Output the (X, Y) coordinate of the center of the cell containing the given text.  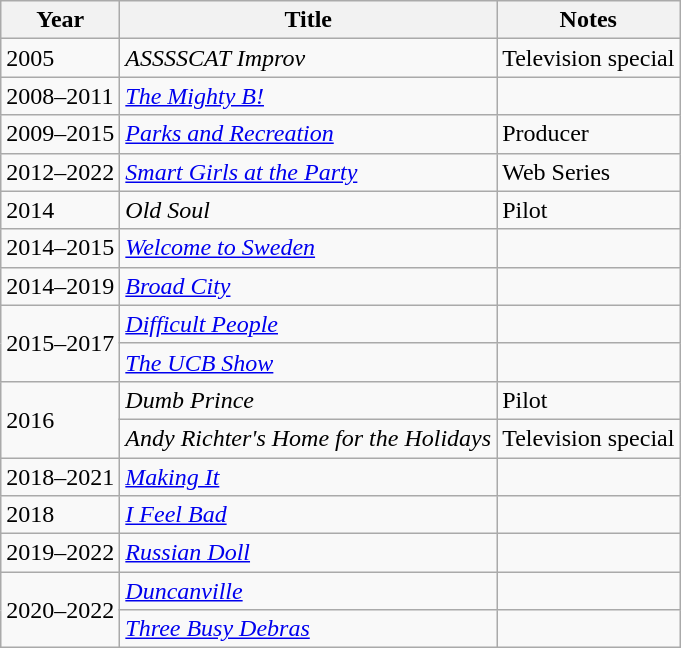
Year (60, 20)
Web Series (588, 172)
Three Busy Debras (308, 629)
2015–2017 (60, 343)
2019–2022 (60, 553)
ASSSSCAT Improv (308, 58)
2018–2021 (60, 477)
Andy Richter's Home for the Holidays (308, 438)
Smart Girls at the Party (308, 172)
2009–2015 (60, 134)
2018 (60, 515)
The UCB Show (308, 362)
Notes (588, 20)
Welcome to Sweden (308, 248)
Making It (308, 477)
2008–2011 (60, 96)
I Feel Bad (308, 515)
Russian Doll (308, 553)
Difficult People (308, 324)
Broad City (308, 286)
2014–2019 (60, 286)
Duncanville (308, 591)
Parks and Recreation (308, 134)
The Mighty B! (308, 96)
2016 (60, 419)
Dumb Prince (308, 400)
Title (308, 20)
2005 (60, 58)
Producer (588, 134)
2014–2015 (60, 248)
2020–2022 (60, 610)
2012–2022 (60, 172)
2014 (60, 210)
Old Soul (308, 210)
